Return the [x, y] coordinate for the center point of the cell that contains the specified text.  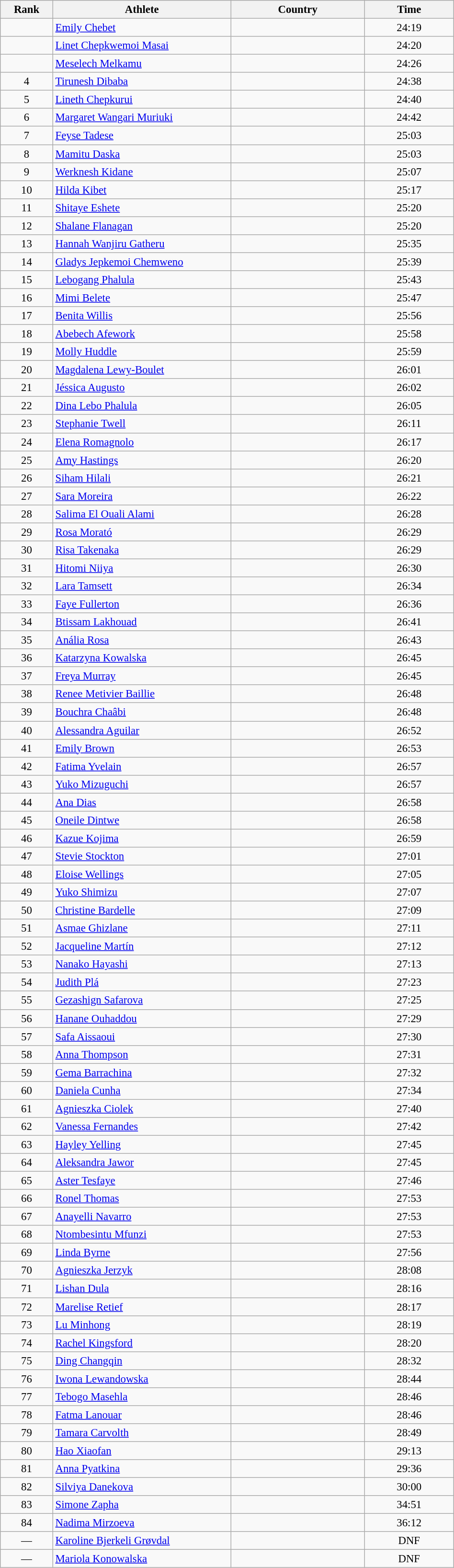
Anayelli Navarro [142, 1217]
72 [27, 1307]
Werknesh Kidane [142, 172]
58 [27, 1054]
4 [27, 81]
21 [27, 388]
57 [27, 1037]
24 [27, 442]
29:36 [409, 1469]
Lineth Chepkurui [142, 100]
27:34 [409, 1091]
Ntombesintu Mfunzi [142, 1234]
28:17 [409, 1307]
15 [27, 280]
9 [27, 172]
Rosa Morató [142, 532]
26:22 [409, 496]
27:11 [409, 928]
74 [27, 1343]
17 [27, 316]
Bouchra Chaâbi [142, 712]
65 [27, 1181]
24:40 [409, 100]
26:11 [409, 424]
20 [27, 370]
Gema Barrachina [142, 1072]
Tirunesh Dibaba [142, 81]
Ana Dias [142, 802]
30:00 [409, 1487]
Eloise Wellings [142, 874]
34 [27, 622]
Stevie Stockton [142, 856]
Mimi Belete [142, 298]
Katarzyna Kowalska [142, 658]
Emily Chebet [142, 28]
22 [27, 406]
71 [27, 1289]
49 [27, 892]
13 [27, 244]
83 [27, 1505]
26:20 [409, 460]
48 [27, 874]
55 [27, 1001]
10 [27, 190]
47 [27, 856]
Gladys Jepkemoi Chemweno [142, 262]
11 [27, 208]
77 [27, 1397]
26:41 [409, 622]
70 [27, 1270]
Mamitu Daska [142, 154]
27:29 [409, 1018]
27:13 [409, 964]
28:49 [409, 1433]
26:02 [409, 388]
51 [27, 928]
Amy Hastings [142, 460]
Nadima Mirzoeva [142, 1523]
30 [27, 550]
Karoline Bjerkeli Grøvdal [142, 1541]
26:28 [409, 514]
67 [27, 1217]
84 [27, 1523]
26:43 [409, 640]
26:05 [409, 406]
43 [27, 784]
53 [27, 964]
Magdalena Lewy-Boulet [142, 370]
Linda Byrne [142, 1253]
Dina Lebo Phalula [142, 406]
Tamara Carvolth [142, 1433]
19 [27, 352]
18 [27, 334]
Marelise Retief [142, 1307]
Time [409, 10]
Aleksandra Jawor [142, 1163]
52 [27, 946]
Anna Thompson [142, 1054]
Lara Tamsett [142, 586]
75 [27, 1360]
35 [27, 640]
26:34 [409, 586]
29 [27, 532]
Sara Moreira [142, 496]
27:56 [409, 1253]
Benita Willis [142, 316]
39 [27, 712]
Aster Tesfaye [142, 1181]
36:12 [409, 1523]
27 [27, 496]
25:47 [409, 298]
Fatma Lanouar [142, 1415]
29:13 [409, 1451]
Athlete [142, 10]
Christine Bardelle [142, 911]
78 [27, 1415]
5 [27, 100]
Simone Zapha [142, 1505]
36 [27, 658]
28:16 [409, 1289]
40 [27, 730]
27:46 [409, 1181]
Hannah Wanjiru Gatheru [142, 244]
Abebech Afework [142, 334]
Iwona Lewandowska [142, 1379]
27:30 [409, 1037]
26:52 [409, 730]
82 [27, 1487]
73 [27, 1325]
27:42 [409, 1127]
62 [27, 1127]
60 [27, 1091]
38 [27, 694]
64 [27, 1163]
Hitomi Niiya [142, 568]
Oneile Dintwe [142, 820]
Yuko Mizuguchi [142, 784]
Freya Murray [142, 676]
Jacqueline Martín [142, 946]
Gezashign Safarova [142, 1001]
Meselech Melkamu [142, 64]
27:40 [409, 1108]
7 [27, 136]
Linet Chepkwemoi Masai [142, 46]
59 [27, 1072]
23 [27, 424]
24:38 [409, 81]
24:20 [409, 46]
25:17 [409, 190]
28:32 [409, 1360]
Lu Minhong [142, 1325]
37 [27, 676]
25:39 [409, 262]
25:07 [409, 172]
54 [27, 982]
25:43 [409, 280]
Agnieszka Jerzyk [142, 1270]
26:59 [409, 838]
Kazue Kojima [142, 838]
46 [27, 838]
69 [27, 1253]
25:59 [409, 352]
Yuko Shimizu [142, 892]
Daniela Cunha [142, 1091]
26:30 [409, 568]
25 [27, 460]
Risa Takenaka [142, 550]
61 [27, 1108]
Judith Plá [142, 982]
Salima El Ouali Alami [142, 514]
56 [27, 1018]
Silviya Danekova [142, 1487]
Ronel Thomas [142, 1199]
24:42 [409, 117]
Molly Huddle [142, 352]
45 [27, 820]
27:09 [409, 911]
Tebogo Masehla [142, 1397]
24:26 [409, 64]
Margaret Wangari Muriuki [142, 117]
Elena Romagnolo [142, 442]
66 [27, 1199]
Anália Rosa [142, 640]
Rachel Kingsford [142, 1343]
Emily Brown [142, 748]
Lebogang Phalula [142, 280]
Asmae Ghizlane [142, 928]
Stephanie Twell [142, 424]
28 [27, 514]
16 [27, 298]
Renee Metivier Baillie [142, 694]
44 [27, 802]
26:01 [409, 370]
41 [27, 748]
Safa Aissaoui [142, 1037]
Btissam Lakhouad [142, 622]
28:08 [409, 1270]
26:36 [409, 604]
25:56 [409, 316]
31 [27, 568]
Ding Changqin [142, 1360]
Rank [27, 10]
32 [27, 586]
24:19 [409, 28]
Nanako Hayashi [142, 964]
80 [27, 1451]
Lishan Dula [142, 1289]
63 [27, 1144]
26:17 [409, 442]
Anna Pyatkina [142, 1469]
Siham Hilali [142, 478]
27:32 [409, 1072]
Hanane Ouhaddou [142, 1018]
79 [27, 1433]
Agnieszka Ciolek [142, 1108]
Hayley Yelling [142, 1144]
42 [27, 766]
8 [27, 154]
68 [27, 1234]
76 [27, 1379]
Hilda Kibet [142, 190]
27:07 [409, 892]
Country [298, 10]
Vanessa Fernandes [142, 1127]
27:05 [409, 874]
28:44 [409, 1379]
25:58 [409, 334]
81 [27, 1469]
28:20 [409, 1343]
28:19 [409, 1325]
26:53 [409, 748]
Feyse Tadese [142, 136]
27:23 [409, 982]
27:01 [409, 856]
Faye Fullerton [142, 604]
26 [27, 478]
27:31 [409, 1054]
Mariola Konowalska [142, 1559]
33 [27, 604]
25:35 [409, 244]
Jéssica Augusto [142, 388]
Shitaye Eshete [142, 208]
27:12 [409, 946]
Hao Xiaofan [142, 1451]
50 [27, 911]
Alessandra Aguilar [142, 730]
14 [27, 262]
Shalane Flanagan [142, 226]
6 [27, 117]
26:21 [409, 478]
27:25 [409, 1001]
34:51 [409, 1505]
12 [27, 226]
Fatima Yvelain [142, 766]
